From the cell containing the given text, extract its center point as (x, y) coordinate. 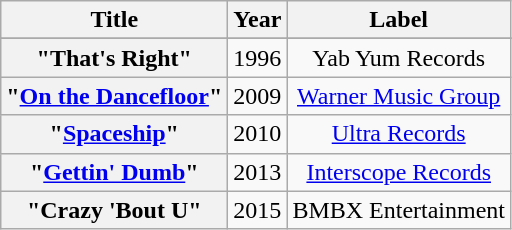
Interscope Records (399, 172)
BMBX Entertainment (399, 210)
2010 (258, 134)
1996 (258, 58)
Title (114, 20)
Yab Yum Records (399, 58)
2009 (258, 96)
"Gettin' Dumb" (114, 172)
Label (399, 20)
"That's Right" (114, 58)
"On the Dancefloor" (114, 96)
2013 (258, 172)
Year (258, 20)
Ultra Records (399, 134)
"Crazy 'Bout U" (114, 210)
Warner Music Group (399, 96)
"Spaceship" (114, 134)
2015 (258, 210)
